Detect which cell encompasses the target text, then output its (X, Y) center coordinate. 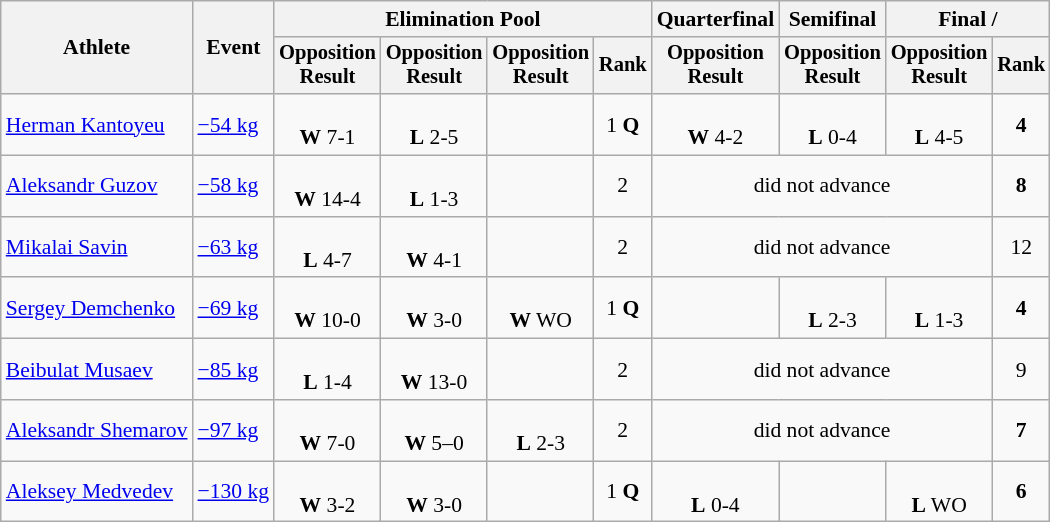
Elimination Pool (462, 19)
Beibulat Musaev (97, 370)
Semifinal (832, 19)
L 4-5 (940, 124)
−97 kg (234, 430)
L 2-5 (434, 124)
Sergey Demchenko (97, 308)
Aleksey Medvedev (97, 492)
−63 kg (234, 248)
W 4-1 (434, 248)
L 1-4 (328, 370)
Mikalai Savin (97, 248)
Final / (968, 19)
7 (1021, 430)
−130 kg (234, 492)
Athlete (97, 48)
Event (234, 48)
W 7-1 (328, 124)
−58 kg (234, 186)
−69 kg (234, 308)
−85 kg (234, 370)
W 14-4 (328, 186)
W 10-0 (328, 308)
8 (1021, 186)
Aleksandr Guzov (97, 186)
Aleksandr Shemarov (97, 430)
W 3-2 (328, 492)
W 5–0 (434, 430)
Herman Kantoyeu (97, 124)
W 4-2 (716, 124)
−54 kg (234, 124)
L 4-7 (328, 248)
9 (1021, 370)
L WO (940, 492)
Quarterfinal (716, 19)
W 13-0 (434, 370)
6 (1021, 492)
W WO (540, 308)
12 (1021, 248)
W 7-0 (328, 430)
